Return (x, y) of the center of cell containing provided text 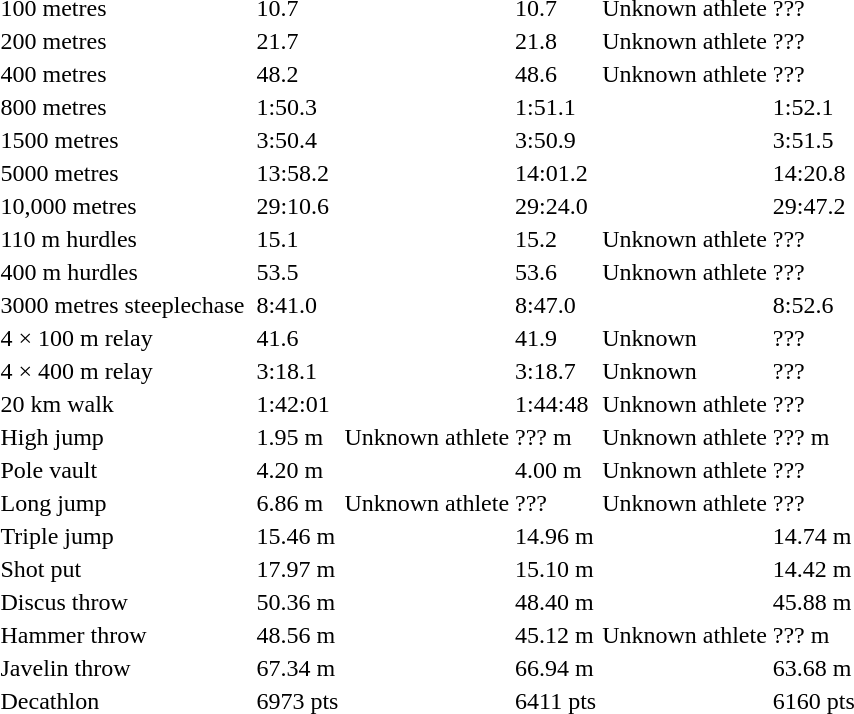
1:42:01 (298, 404)
21.7 (298, 41)
15.2 (556, 239)
8:47.0 (556, 305)
17.97 m (298, 569)
67.34 m (298, 668)
??? m (556, 437)
14:01.2 (556, 173)
45.12 m (556, 635)
3:50.4 (298, 140)
6.86 m (298, 503)
53.6 (556, 272)
1:44:48 (556, 404)
21.8 (556, 41)
48.40 m (556, 602)
41.6 (298, 338)
48.56 m (298, 635)
3:50.9 (556, 140)
1:50.3 (298, 107)
8:41.0 (298, 305)
1:51.1 (556, 107)
66.94 m (556, 668)
41.9 (556, 338)
4.00 m (556, 470)
??? (556, 503)
29:24.0 (556, 206)
15.46 m (298, 536)
48.2 (298, 74)
48.6 (556, 74)
15.1 (298, 239)
3:18.1 (298, 371)
4.20 m (298, 470)
50.36 m (298, 602)
3:18.7 (556, 371)
1.95 m (298, 437)
53.5 (298, 272)
29:10.6 (298, 206)
14.96 m (556, 536)
13:58.2 (298, 173)
15.10 m (556, 569)
